Search for the cell housing the specified text and yield its [X, Y] center coordinate. 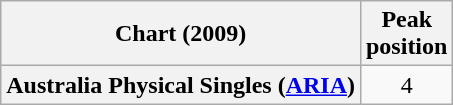
Australia Physical Singles (ARIA) [181, 85]
Chart (2009) [181, 34]
4 [406, 85]
Peakposition [406, 34]
